Locate the cell with the specified text and output its [X, Y] center coordinate. 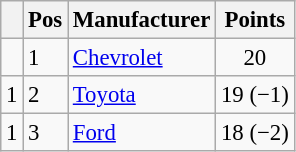
3 [46, 133]
Ford [142, 133]
20 [255, 58]
Pos [46, 20]
18 (−2) [255, 133]
Toyota [142, 95]
Chevrolet [142, 58]
2 [46, 95]
Points [255, 20]
19 (−1) [255, 95]
Manufacturer [142, 20]
